Identify which cell holds the provided text, then report its (x, y) central coordinate. 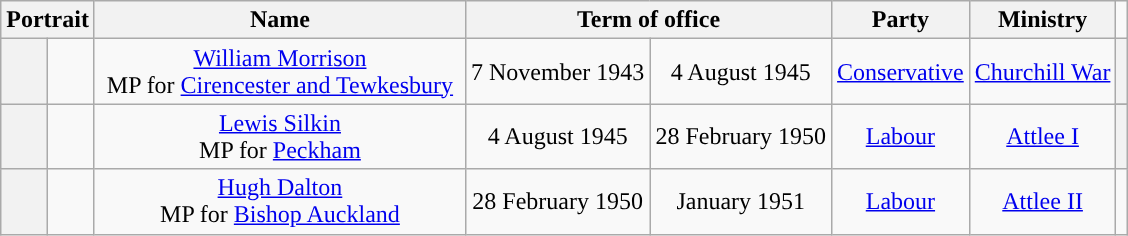
Churchill War (1042, 72)
Party (901, 20)
Portrait (48, 20)
7 November 1943 (557, 72)
Attlee I (1042, 136)
Lewis SilkinMP for Peckham (280, 136)
Ministry (1042, 20)
January 1951 (741, 202)
Hugh DaltonMP for Bishop Auckland (280, 202)
Attlee II (1042, 202)
William MorrisonMP for Cirencester and Tewkesbury (280, 72)
Name (280, 20)
Term of office (648, 20)
Conservative (901, 72)
